Determine the [X, Y] coordinate at the center of the cell enclosing the given text.  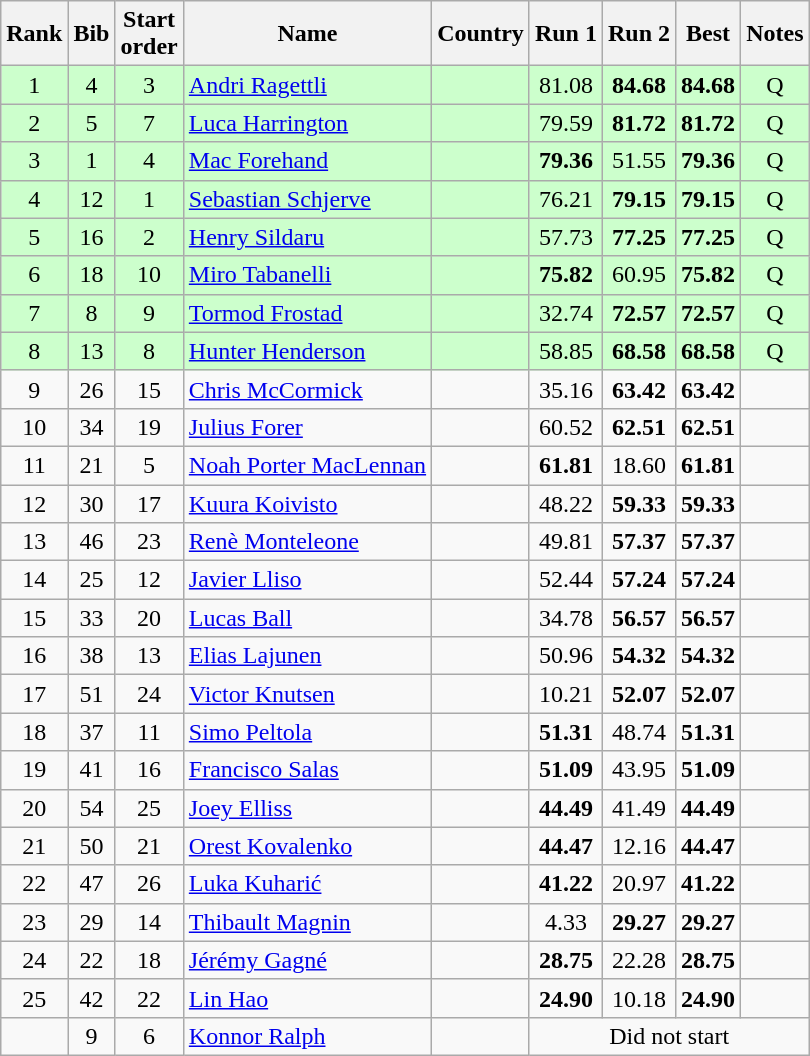
Hunter Henderson [307, 351]
Name [307, 34]
Jérémy Gagné [307, 960]
Thibault Magnin [307, 922]
29 [92, 922]
48.74 [638, 732]
60.52 [566, 427]
81.08 [566, 85]
52.44 [566, 580]
48.22 [566, 503]
Miro Tabanelli [307, 275]
Simo Peltola [307, 732]
Tormod Frostad [307, 313]
Victor Knutsen [307, 694]
Joey Elliss [307, 808]
Rank [34, 34]
Konnor Ralph [307, 1036]
37 [92, 732]
46 [92, 542]
10.21 [566, 694]
Did not start [669, 1036]
Mac Forehand [307, 161]
20.97 [638, 884]
51.55 [638, 161]
Kuura Koivisto [307, 503]
Renè Monteleone [307, 542]
32.74 [566, 313]
33 [92, 618]
Noah Porter MacLennan [307, 465]
47 [92, 884]
Lucas Ball [307, 618]
Run 2 [638, 34]
38 [92, 656]
Luka Kuharić [307, 884]
Elias Lajunen [307, 656]
49.81 [566, 542]
60.95 [638, 275]
Startorder [149, 34]
35.16 [566, 389]
50 [92, 846]
Orest Kovalenko [307, 846]
Bib [92, 34]
54 [92, 808]
Lin Hao [307, 998]
Notes [775, 34]
10.18 [638, 998]
Andri Ragettli [307, 85]
22.28 [638, 960]
Francisco Salas [307, 770]
12.16 [638, 846]
Henry Sildaru [307, 237]
57.73 [566, 237]
4.33 [566, 922]
41.49 [638, 808]
Chris McCormick [307, 389]
43.95 [638, 770]
30 [92, 503]
Country [481, 34]
58.85 [566, 351]
42 [92, 998]
Best [708, 34]
Julius Forer [307, 427]
Javier Lliso [307, 580]
34.78 [566, 618]
Sebastian Schjerve [307, 199]
51 [92, 694]
50.96 [566, 656]
34 [92, 427]
18.60 [638, 465]
76.21 [566, 199]
41 [92, 770]
79.59 [566, 123]
Run 1 [566, 34]
Luca Harrington [307, 123]
